Extract the (X, Y) coordinate from the center of the cell holding the provided text.  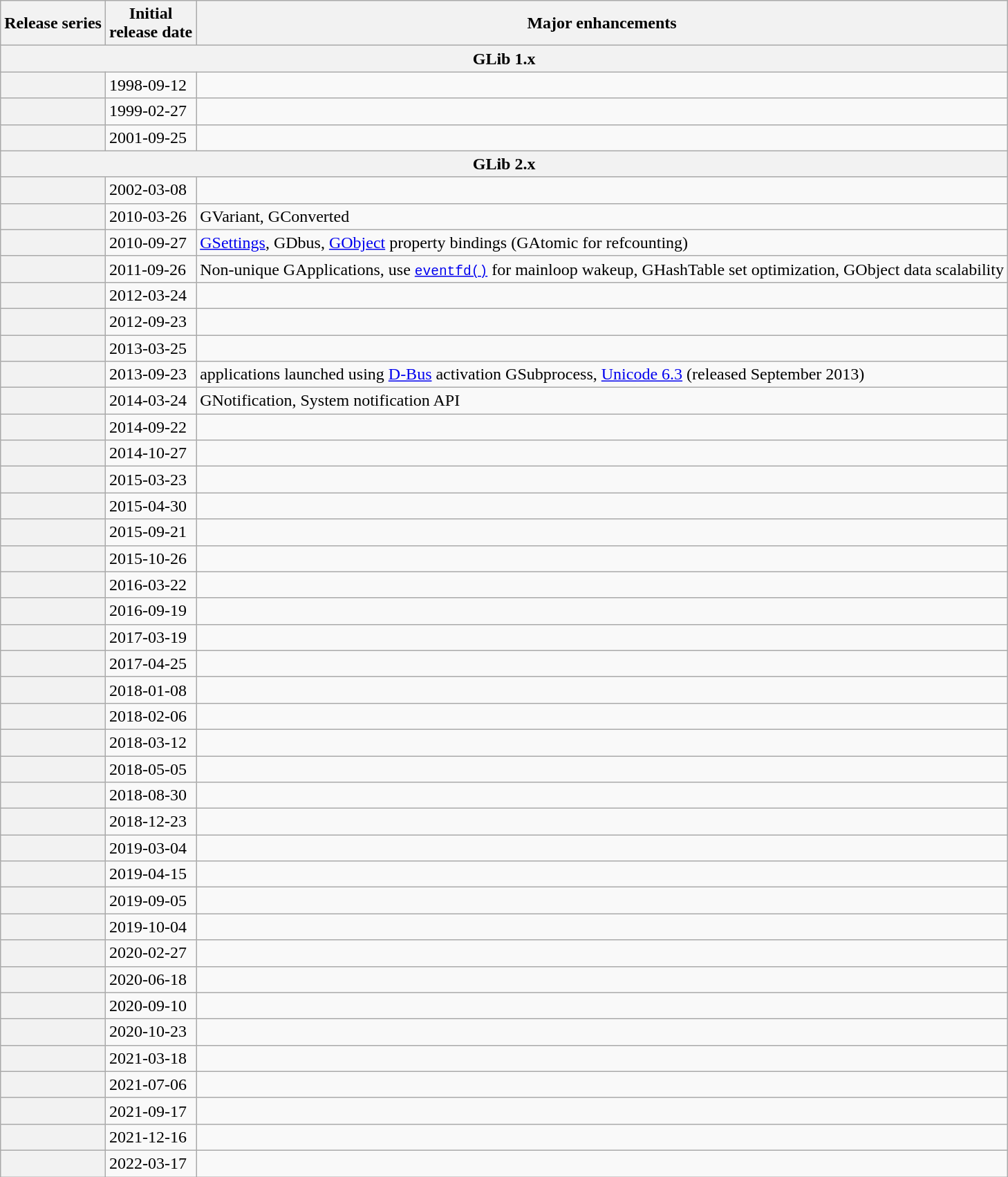
2016-03-22 (151, 585)
2018-02-06 (151, 716)
2020-06-18 (151, 979)
2010-03-26 (151, 216)
2010-09-27 (151, 243)
2021-09-17 (151, 1111)
2019-09-05 (151, 901)
Non-unique GApplications, use eventfd() for mainloop wakeup, GHashTable set optimization, GObject data scalability (602, 269)
2014-09-22 (151, 427)
2016-09-19 (151, 611)
2015-10-26 (151, 558)
2018-08-30 (151, 795)
2017-03-19 (151, 637)
2015-09-21 (151, 532)
GLib 2.x (505, 164)
2013-03-25 (151, 348)
2018-01-08 (151, 690)
2015-04-30 (151, 506)
GLib 1.x (505, 59)
2021-03-18 (151, 1058)
2020-10-23 (151, 1032)
2022-03-17 (151, 1163)
2012-03-24 (151, 295)
2018-12-23 (151, 822)
2019-04-15 (151, 874)
2015-03-23 (151, 480)
2014-03-24 (151, 401)
GSettings, GDbus, GObject property bindings (GAtomic for refcounting) (602, 243)
2018-05-05 (151, 769)
applications launched using D-Bus activation GSubprocess, Unicode 6.3 (released September 2013) (602, 375)
2018-03-12 (151, 742)
2020-02-27 (151, 953)
2013-09-23 (151, 375)
2019-10-04 (151, 927)
2001-09-25 (151, 138)
Major enhancements (602, 23)
GVariant, GConverted (602, 216)
Initialrelease date (151, 23)
2021-07-06 (151, 1084)
1998-09-12 (151, 85)
1999-02-27 (151, 111)
2002-03-08 (151, 190)
GNotification, System notification API (602, 401)
2014-10-27 (151, 453)
2011-09-26 (151, 269)
2012-09-23 (151, 321)
2021-12-16 (151, 1137)
2017-04-25 (151, 663)
2020-09-10 (151, 1006)
Release series (53, 23)
2019-03-04 (151, 848)
